Output the (x, y) coordinate of the center of the cell containing the given text.  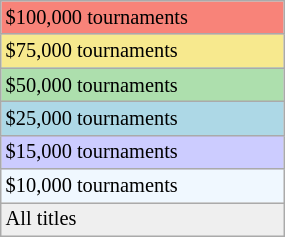
$25,000 tournaments (142, 118)
$75,000 tournaments (142, 51)
$15,000 tournaments (142, 152)
$100,000 tournaments (142, 17)
$50,000 tournaments (142, 85)
All titles (142, 219)
$10,000 tournaments (142, 186)
